Capture the cell that displays the provided text and extract its [x, y] central coordinate. 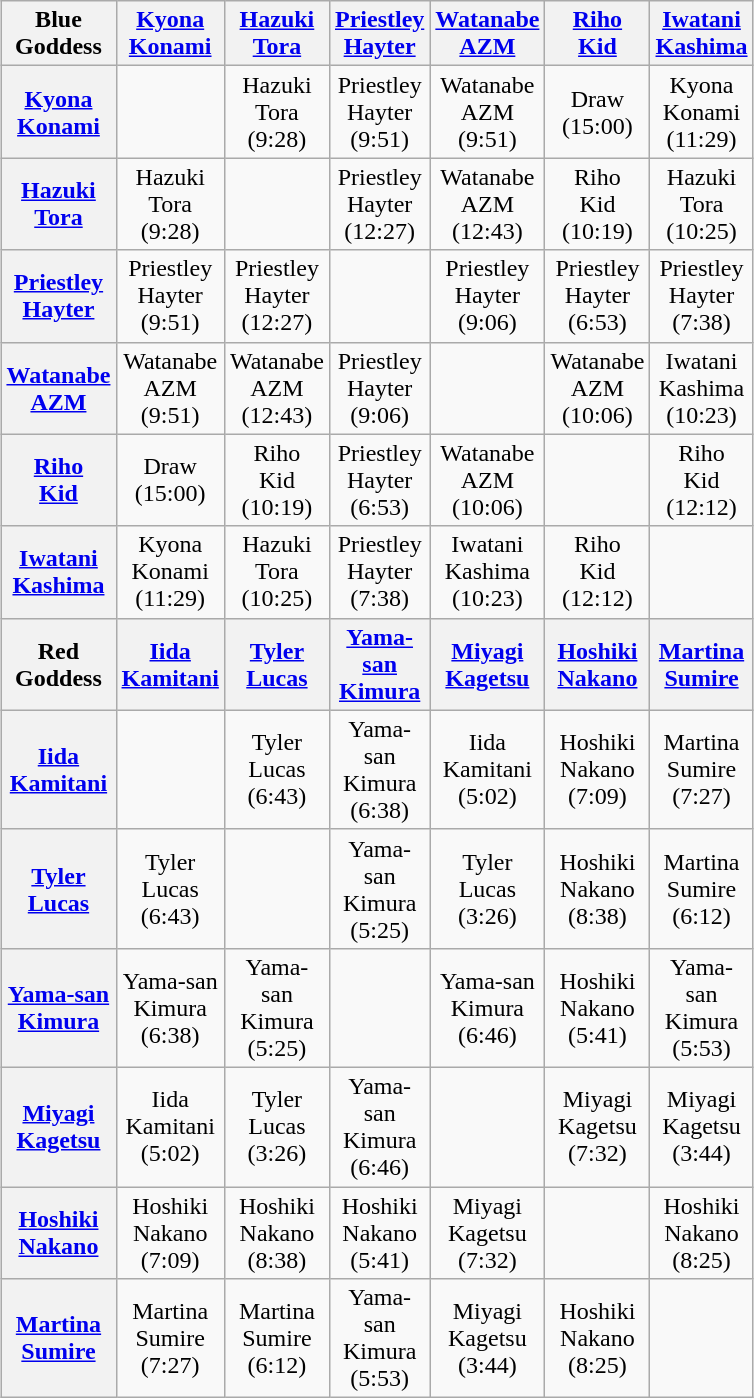
Blue Goddess [58, 34]
Red Goddess [58, 664]
